Detect which cell encompasses the target text, then output its [x, y] center coordinate. 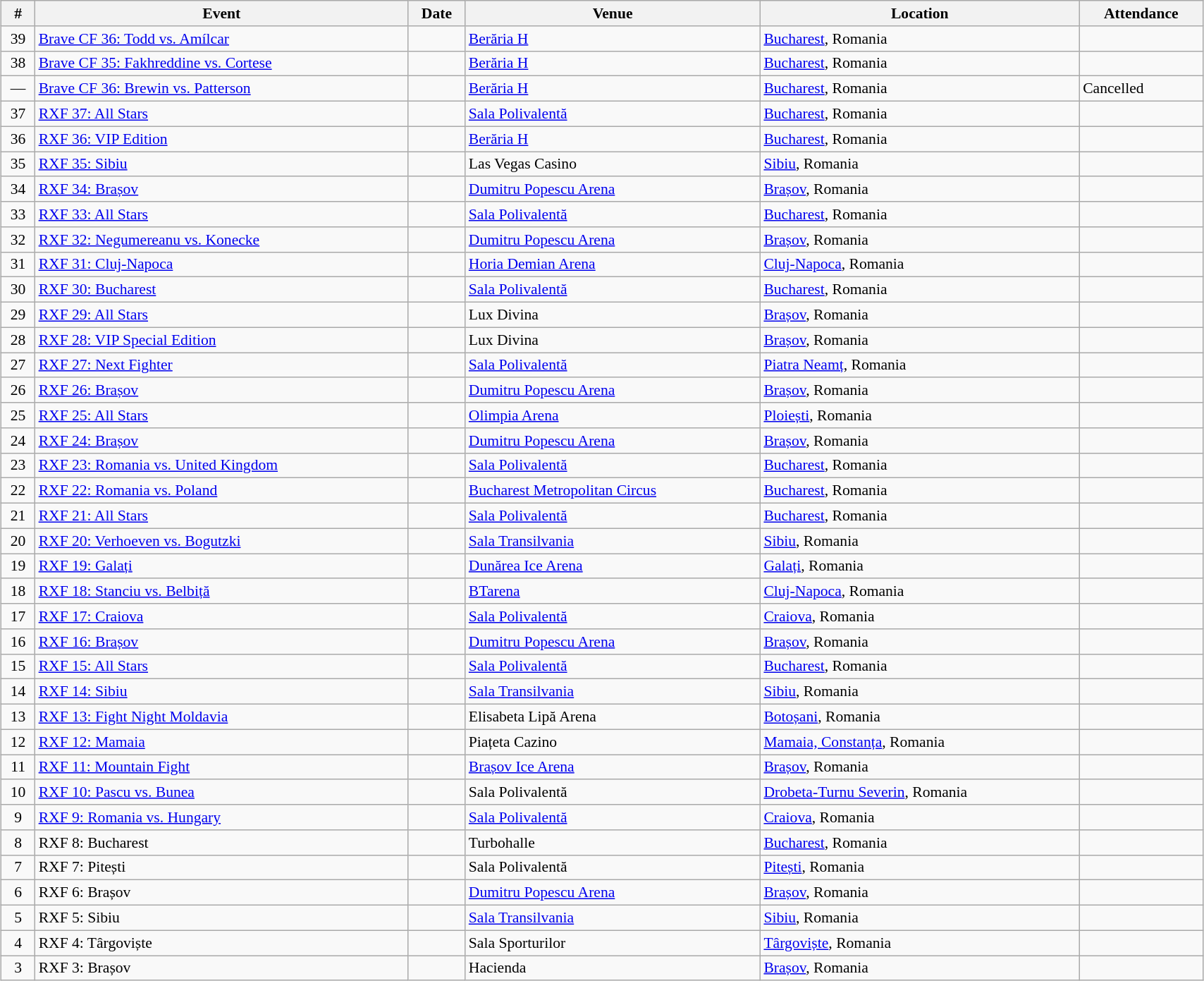
Drobeta-Turnu Severin, Romania [919, 793]
# [18, 13]
Location [919, 13]
RXF 4: Târgoviște [222, 943]
13 [18, 717]
RXF 3: Brașov [222, 968]
26 [18, 391]
9 [18, 817]
38 [18, 63]
8 [18, 843]
Horia Demian Arena [613, 264]
RXF 27: Next Fighter [222, 365]
Elisabeta Lipă Arena [613, 717]
5 [18, 918]
RXF 7: Pitești [222, 867]
RXF 28: VIP Special Edition [222, 340]
Date [437, 13]
RXF 19: Galați [222, 566]
4 [18, 943]
10 [18, 793]
39 [18, 39]
— [18, 89]
RXF 31: Cluj-Napoca [222, 264]
Venue [613, 13]
15 [18, 666]
RXF 34: Brașov [222, 190]
Event [222, 13]
BTarena [613, 592]
RXF 35: Sibiu [222, 164]
RXF 9: Romania vs. Hungary [222, 817]
37 [18, 114]
35 [18, 164]
Sala Sporturilor [613, 943]
18 [18, 592]
RXF 13: Fight Night Moldavia [222, 717]
Brave CF 36: Todd vs. Amílcar [222, 39]
22 [18, 491]
RXF 16: Brașov [222, 642]
Piațeta Cazino [613, 742]
Brave CF 35: Fakhreddine vs. Cortese [222, 63]
Cancelled [1141, 89]
24 [18, 441]
RXF 33: All Stars [222, 214]
20 [18, 541]
RXF 18: Stanciu vs. Belbiță [222, 592]
RXF 20: Verhoeven vs. Bogutzki [222, 541]
25 [18, 415]
Las Vegas Casino [613, 164]
RXF 36: VIP Edition [222, 139]
RXF 24: Brașov [222, 441]
RXF 10: Pascu vs. Bunea [222, 793]
RXF 22: Romania vs. Poland [222, 491]
29 [18, 315]
RXF 11: Mountain Fight [222, 767]
RXF 32: Negumereanu vs. Konecke [222, 240]
Attendance [1141, 13]
Târgoviște, Romania [919, 943]
Olimpia Arena [613, 415]
Piatra Neamț, Romania [919, 365]
RXF 12: Mamaia [222, 742]
11 [18, 767]
RXF 25: All Stars [222, 415]
Galați, Romania [919, 566]
Brașov Ice Arena [613, 767]
32 [18, 240]
3 [18, 968]
Pitești, Romania [919, 867]
Ploiești, Romania [919, 415]
23 [18, 465]
28 [18, 340]
Hacienda [613, 968]
17 [18, 616]
30 [18, 290]
Mamaia, Constanța, Romania [919, 742]
RXF 30: Bucharest [222, 290]
7 [18, 867]
31 [18, 264]
RXF 37: All Stars [222, 114]
RXF 17: Craiova [222, 616]
12 [18, 742]
RXF 8: Bucharest [222, 843]
RXF 23: Romania vs. United Kingdom [222, 465]
6 [18, 893]
Turbohalle [613, 843]
RXF 29: All Stars [222, 315]
Brave CF 36: Brewin vs. Patterson [222, 89]
34 [18, 190]
RXF 6: Brașov [222, 893]
16 [18, 642]
Dunărea Ice Arena [613, 566]
Botoșani, Romania [919, 717]
19 [18, 566]
RXF 21: All Stars [222, 516]
14 [18, 692]
33 [18, 214]
Bucharest Metropolitan Circus [613, 491]
RXF 26: Brașov [222, 391]
27 [18, 365]
36 [18, 139]
21 [18, 516]
RXF 5: Sibiu [222, 918]
RXF 14: Sibiu [222, 692]
RXF 15: All Stars [222, 666]
